Capture the cell that displays the provided text and extract its [x, y] central coordinate. 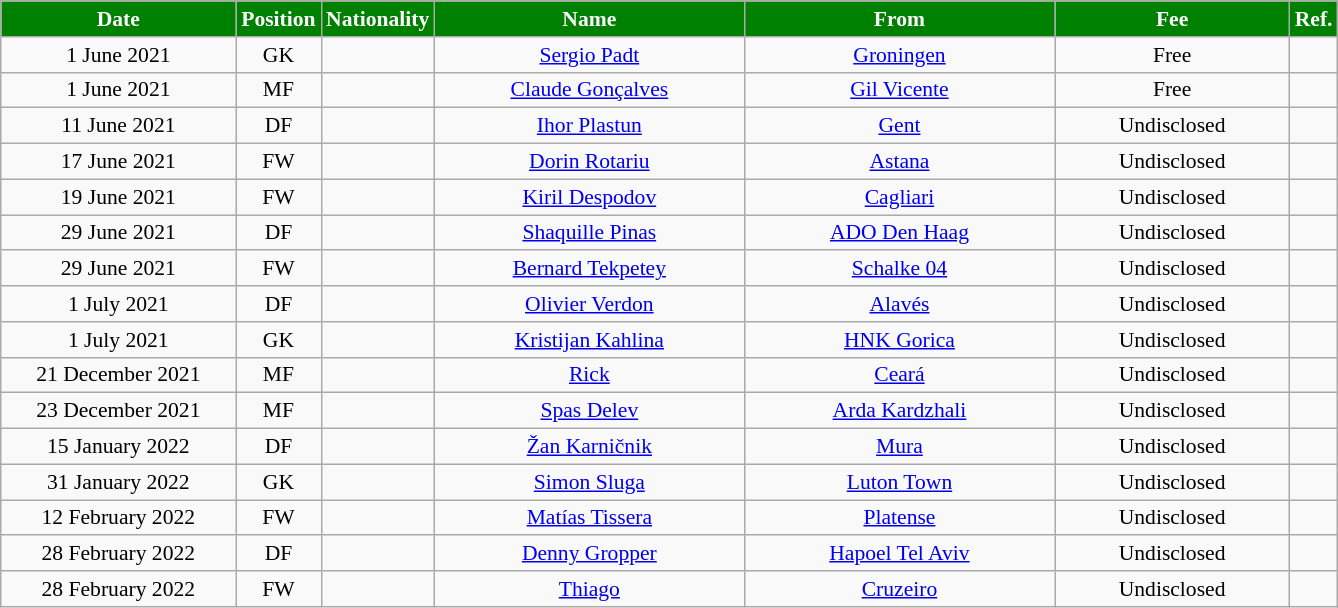
Platense [899, 518]
Ref. [1314, 19]
Simon Sluga [589, 482]
Groningen [899, 55]
Name [589, 19]
Gil Vicente [899, 90]
Dorin Rotariu [589, 162]
Mura [899, 447]
Ihor Plastun [589, 126]
Sergio Padt [589, 55]
15 January 2022 [118, 447]
Žan Karničnik [589, 447]
Matías Tissera [589, 518]
Kristijan Kahlina [589, 340]
Nationality [378, 19]
Cruzeiro [899, 589]
Claude Gonçalves [589, 90]
Arda Kardzhali [899, 411]
Schalke 04 [899, 269]
11 June 2021 [118, 126]
Shaquille Pinas [589, 233]
Astana [899, 162]
31 January 2022 [118, 482]
Fee [1172, 19]
ADO Den Haag [899, 233]
19 June 2021 [118, 197]
Kiril Despodov [589, 197]
Ceará [899, 375]
Gent [899, 126]
12 February 2022 [118, 518]
HNK Gorica [899, 340]
Thiago [589, 589]
Denny Gropper [589, 554]
Luton Town [899, 482]
Position [278, 19]
Cagliari [899, 197]
Bernard Tekpetey [589, 269]
Olivier Verdon [589, 304]
Date [118, 19]
17 June 2021 [118, 162]
Spas Delev [589, 411]
21 December 2021 [118, 375]
From [899, 19]
23 December 2021 [118, 411]
Hapoel Tel Aviv [899, 554]
Alavés [899, 304]
Rick [589, 375]
